Pinpoint the cell where the given text exists, returning its (X, Y) midpoint coordinate. 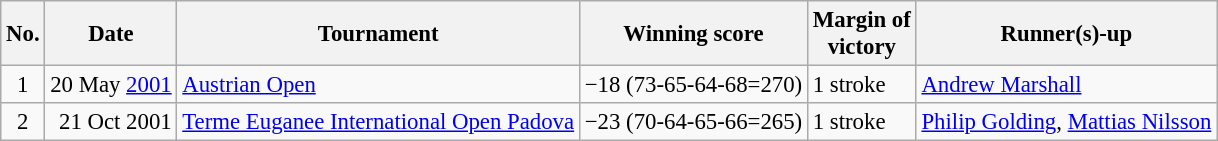
Terme Euganee International Open Padova (378, 122)
−23 (70-64-65-66=265) (693, 122)
Austrian Open (378, 85)
−18 (73-65-64-68=270) (693, 85)
No. (23, 34)
2 (23, 122)
Margin ofvictory (862, 34)
Philip Golding, Mattias Nilsson (1066, 122)
Tournament (378, 34)
Winning score (693, 34)
1 (23, 85)
Date (111, 34)
Runner(s)-up (1066, 34)
21 Oct 2001 (111, 122)
20 May 2001 (111, 85)
Andrew Marshall (1066, 85)
